Extract the (X, Y) coordinate from the center of the cell holding the provided text.  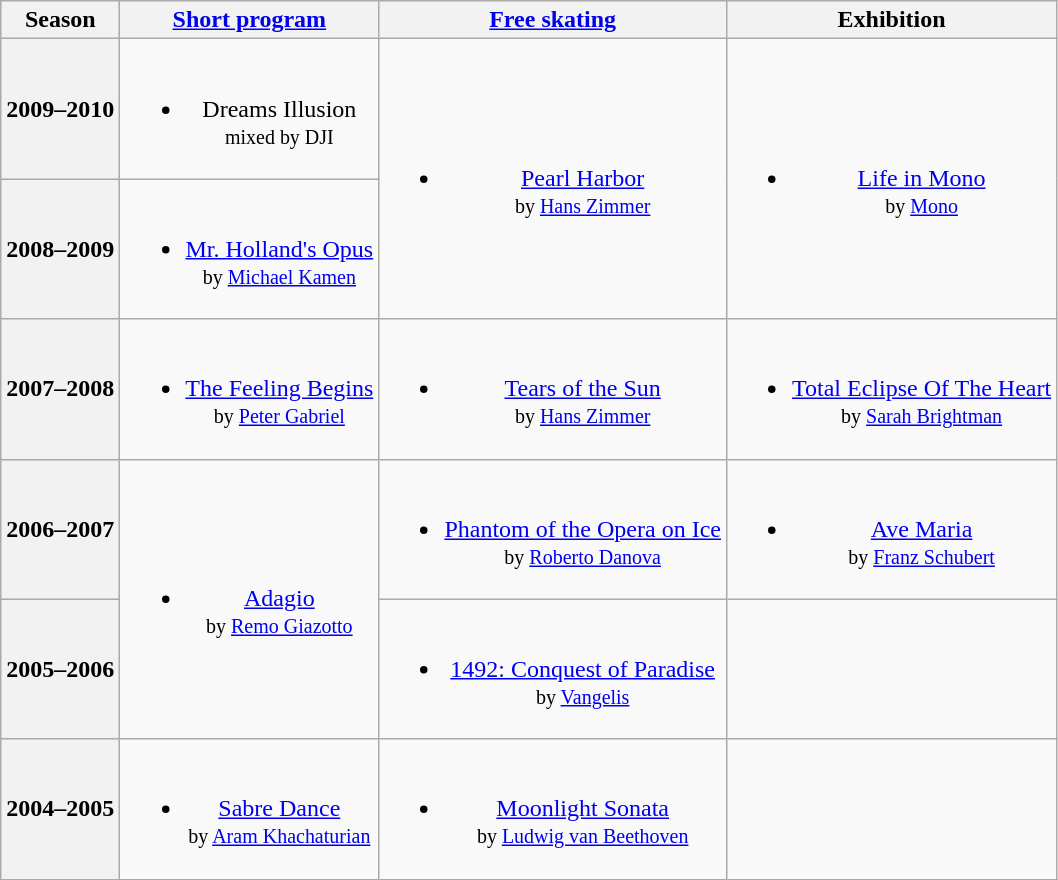
Adagio by Remo Giazotto (250, 599)
2008–2009 (60, 249)
Free skating (553, 20)
The Feeling Begins by Peter Gabriel (250, 389)
Exhibition (891, 20)
Sabre Dance by Aram Khachaturian (250, 809)
Total Eclipse Of The Heart by Sarah Brightman (891, 389)
2004–2005 (60, 809)
Moonlight Sonata by Ludwig van Beethoven (553, 809)
Season (60, 20)
Tears of the Sun by Hans Zimmer (553, 389)
Life in Mono by Mono (891, 179)
2005–2006 (60, 669)
Pearl Harbor by Hans Zimmer (553, 179)
1492: Conquest of Paradise by Vangelis (553, 669)
Ave Maria by Franz Schubert (891, 529)
Mr. Holland's Opus by Michael Kamen (250, 249)
Phantom of the Opera on Ice by Roberto Danova (553, 529)
2009–2010 (60, 109)
Short program (250, 20)
2006–2007 (60, 529)
2007–2008 (60, 389)
Dreams Illusion mixed by DJI (250, 109)
